Locate the cell with the specified text and output its [x, y] center coordinate. 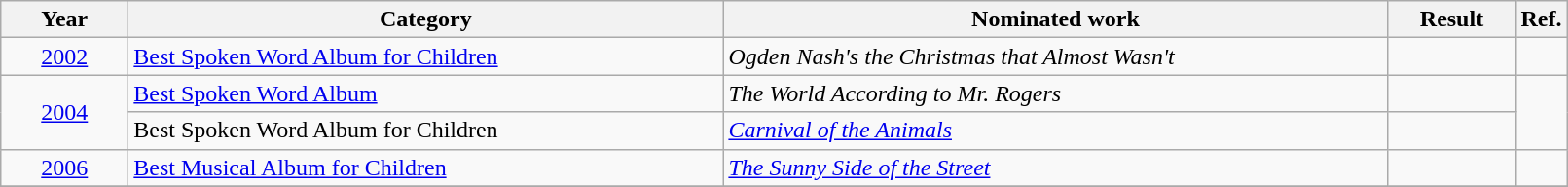
Category [426, 19]
2004 [64, 112]
2006 [64, 168]
Result [1452, 19]
2002 [64, 56]
Best Musical Album for Children [426, 168]
Ogden Nash's the Christmas that Almost Wasn't [1055, 56]
Best Spoken Word Album [426, 93]
Ref. [1542, 19]
The Sunny Side of the Street [1055, 168]
Year [64, 19]
Nominated work [1055, 19]
The World According to Mr. Rogers [1055, 93]
Carnival of the Animals [1055, 131]
